From the cell containing the given text, extract its center point as (X, Y) coordinate. 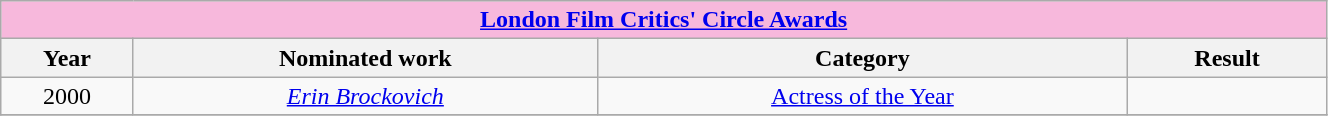
Actress of the Year (862, 96)
Nominated work (365, 58)
Result (1228, 58)
London Film Critics' Circle Awards (664, 20)
Year (68, 58)
Erin Brockovich (365, 96)
Category (862, 58)
2000 (68, 96)
